From the cell containing the given text, extract its center point as [X, Y] coordinate. 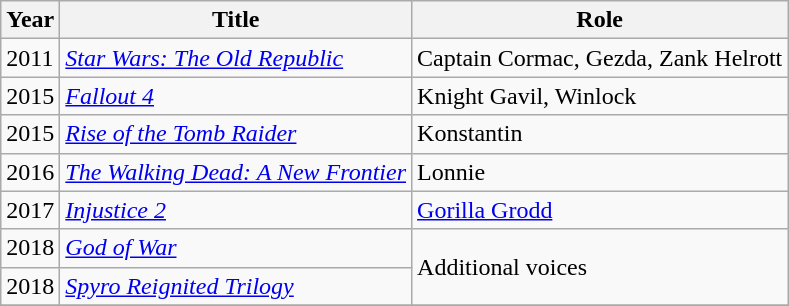
2016 [30, 172]
Additional voices [600, 267]
Role [600, 20]
2017 [30, 210]
The Walking Dead: A New Frontier [236, 172]
Star Wars: The Old Republic [236, 58]
Lonnie [600, 172]
Spyro Reignited Trilogy [236, 286]
Title [236, 20]
Year [30, 20]
Fallout 4 [236, 96]
Injustice 2 [236, 210]
2011 [30, 58]
Gorilla Grodd [600, 210]
Knight Gavil, Winlock [600, 96]
Captain Cormac, Gezda, Zank Helrott [600, 58]
Konstantin [600, 134]
Rise of the Tomb Raider [236, 134]
God of War [236, 248]
